Capture the cell that displays the provided text and extract its [X, Y] central coordinate. 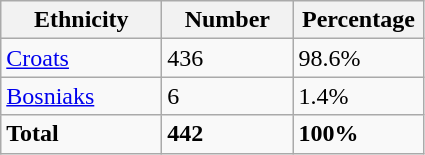
Total [82, 134]
436 [228, 58]
6 [228, 96]
Ethnicity [82, 20]
Percentage [358, 20]
98.6% [358, 58]
Number [228, 20]
100% [358, 134]
Croats [82, 58]
Bosniaks [82, 96]
442 [228, 134]
1.4% [358, 96]
